Search for the cell housing the specified text and yield its (X, Y) center coordinate. 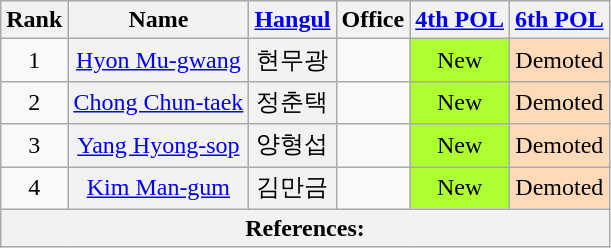
Yang Hyong-sop (158, 146)
3 (34, 146)
Office (373, 20)
4 (34, 188)
Rank (34, 20)
Hyon Mu-gwang (158, 60)
김만금 (292, 188)
References: (305, 228)
현무광 (292, 60)
2 (34, 102)
Chong Chun-taek (158, 102)
정춘택 (292, 102)
Name (158, 20)
Kim Man-gum (158, 188)
6th POL (559, 20)
양형섭 (292, 146)
1 (34, 60)
4th POL (460, 20)
Hangul (292, 20)
